Pinpoint the cell where the given text exists, returning its [x, y] midpoint coordinate. 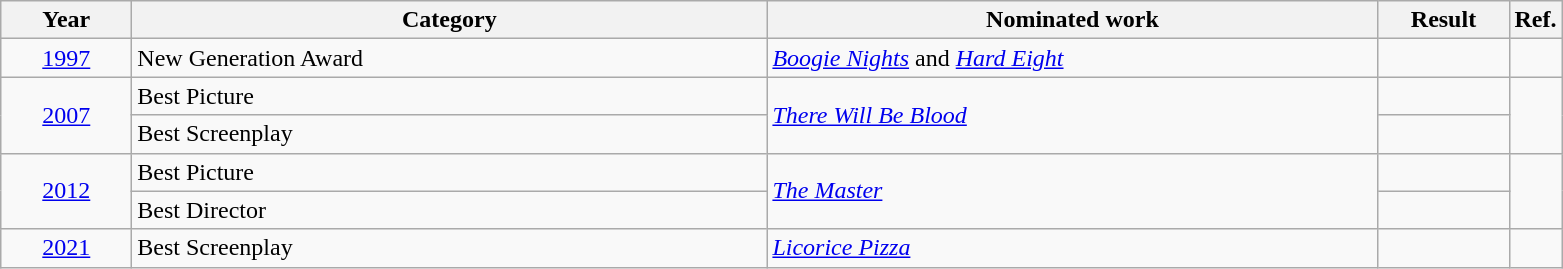
1997 [66, 58]
Result [1444, 20]
There Will Be Blood [1072, 115]
Best Director [450, 210]
2021 [66, 248]
Year [66, 20]
Nominated work [1072, 20]
2012 [66, 191]
Category [450, 20]
Boogie Nights and Hard Eight [1072, 58]
The Master [1072, 191]
Licorice Pizza [1072, 248]
New Generation Award [450, 58]
Ref. [1536, 20]
2007 [66, 115]
